Scan for the cell matching the given text and deliver its [x, y] coordinate at center. 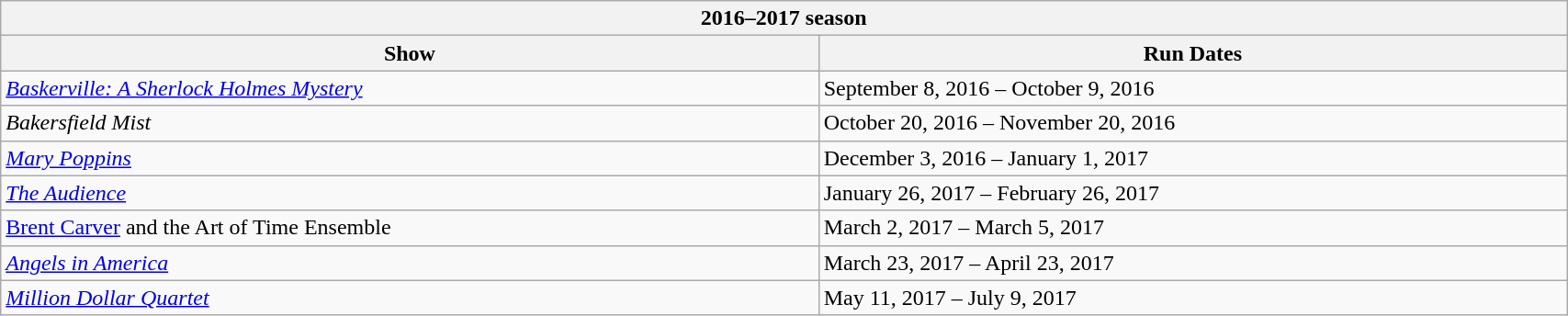
Brent Carver and the Art of Time Ensemble [410, 228]
Mary Poppins [410, 158]
January 26, 2017 – February 26, 2017 [1192, 193]
Show [410, 53]
2016–2017 season [784, 18]
Baskerville: A Sherlock Holmes Mystery [410, 88]
Run Dates [1192, 53]
Million Dollar Quartet [410, 298]
September 8, 2016 – October 9, 2016 [1192, 88]
Angels in America [410, 263]
The Audience [410, 193]
December 3, 2016 – January 1, 2017 [1192, 158]
October 20, 2016 – November 20, 2016 [1192, 123]
March 23, 2017 – April 23, 2017 [1192, 263]
May 11, 2017 – July 9, 2017 [1192, 298]
March 2, 2017 – March 5, 2017 [1192, 228]
Bakersfield Mist [410, 123]
